Return [X, Y] of the center of cell containing provided text 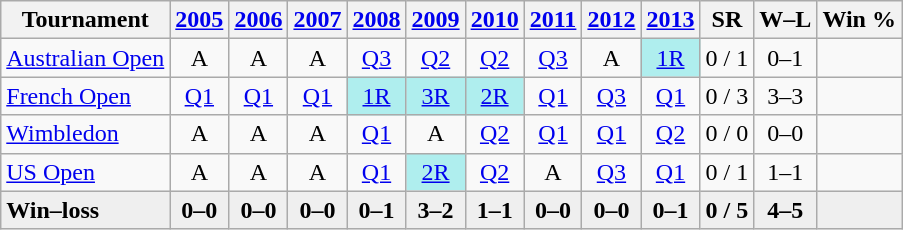
0 / 5 [727, 210]
French Open [86, 96]
2012 [612, 20]
Tournament [86, 20]
2007 [318, 20]
US Open [86, 172]
2009 [436, 20]
Wimbledon [86, 134]
3R [436, 96]
SR [727, 20]
Win % [860, 20]
Australian Open [86, 58]
2006 [258, 20]
2013 [670, 20]
3–2 [436, 210]
4–5 [786, 210]
2005 [200, 20]
0 / 0 [727, 134]
0 / 3 [727, 96]
2008 [376, 20]
Win–loss [86, 210]
2010 [494, 20]
2011 [553, 20]
3–3 [786, 96]
W–L [786, 20]
